From the cell containing the given text, extract its center point as [x, y] coordinate. 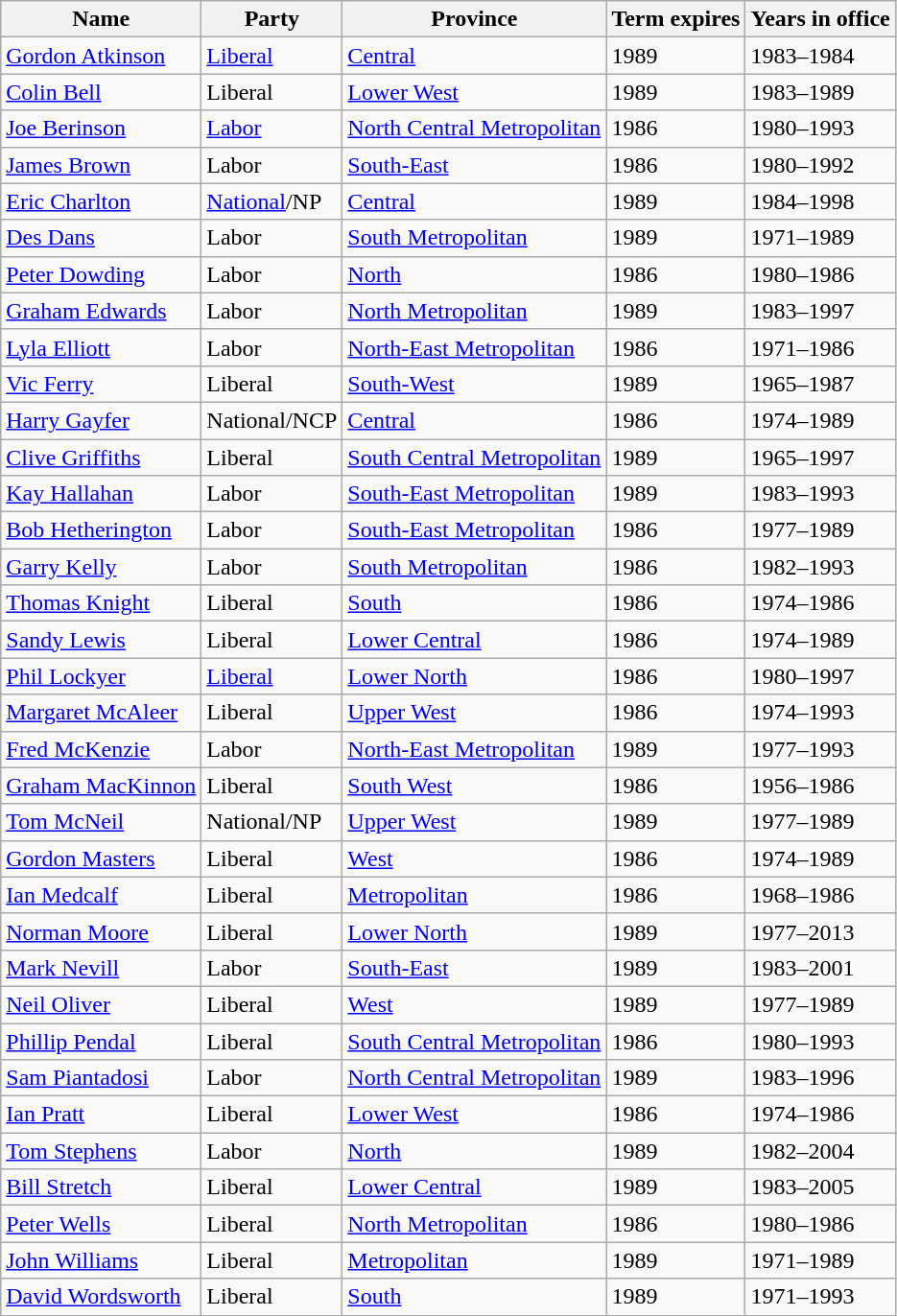
Years in office [820, 19]
Graham Edwards [102, 311]
Eric Charlton [102, 201]
Norman Moore [102, 931]
Tom Stephens [102, 1151]
1983–1989 [820, 92]
Party [272, 19]
Term expires [675, 19]
1983–1993 [820, 494]
1983–1996 [820, 1078]
Garry Kelly [102, 567]
1968–1986 [820, 895]
David Wordsworth [102, 1297]
Clive Griffiths [102, 458]
Mark Nevill [102, 968]
Bill Stretch [102, 1187]
Phillip Pendal [102, 1041]
1965–1987 [820, 384]
1983–2005 [820, 1187]
Thomas Knight [102, 603]
1965–1997 [820, 458]
1974–1993 [820, 713]
Kay Hallahan [102, 494]
Vic Ferry [102, 384]
1983–1997 [820, 311]
Colin Bell [102, 92]
1982–2004 [820, 1151]
1971–1986 [820, 347]
Harry Gayfer [102, 420]
Gordon Atkinson [102, 56]
1983–2001 [820, 968]
1980–1997 [820, 676]
Peter Wells [102, 1224]
Joe Berinson [102, 129]
Gordon Masters [102, 858]
Graham MacKinnon [102, 786]
1983–1984 [820, 56]
Peter Dowding [102, 274]
Bob Hetherington [102, 530]
1956–1986 [820, 786]
Margaret McAleer [102, 713]
Ian Pratt [102, 1115]
James Brown [102, 165]
Neil Oliver [102, 1004]
1980–1992 [820, 165]
Ian Medcalf [102, 895]
1982–1993 [820, 567]
Lyla Elliott [102, 347]
Fred McKenzie [102, 749]
Sandy Lewis [102, 640]
1977–1993 [820, 749]
Tom McNeil [102, 822]
South West [474, 786]
John Williams [102, 1260]
Province [474, 19]
1984–1998 [820, 201]
South-West [474, 384]
Sam Piantadosi [102, 1078]
National/NCP [272, 420]
Name [102, 19]
Phil Lockyer [102, 676]
Des Dans [102, 238]
1977–2013 [820, 931]
1971–1993 [820, 1297]
